Pinpoint the cell where the given text exists, returning its [X, Y] midpoint coordinate. 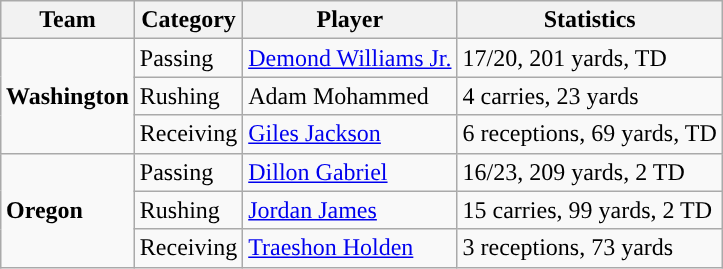
Adam Mohammed [350, 96]
Washington [68, 96]
Traeshon Holden [350, 248]
6 receptions, 69 yards, TD [590, 134]
3 receptions, 73 yards [590, 248]
Statistics [590, 20]
15 carries, 99 yards, 2 TD [590, 210]
4 carries, 23 yards [590, 96]
Dillon Gabriel [350, 172]
Player [350, 20]
16/23, 209 yards, 2 TD [590, 172]
Jordan James [350, 210]
Demond Williams Jr. [350, 58]
Oregon [68, 210]
Giles Jackson [350, 134]
Team [68, 20]
17/20, 201 yards, TD [590, 58]
Category [188, 20]
